Find where the given text appears and provide that cell's center as (X, Y) coordinate. 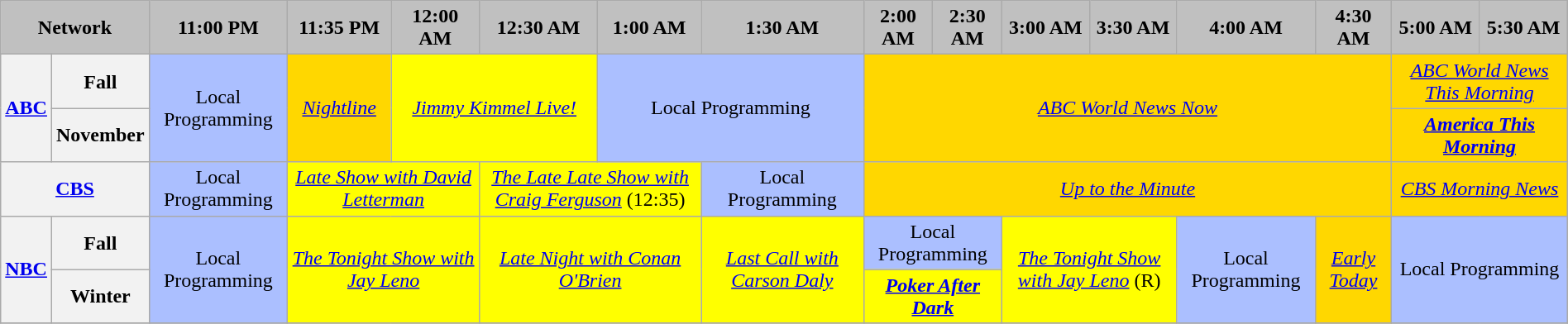
3:00 AM (1046, 28)
11:35 PM (339, 28)
Early Today (1353, 269)
Late Show with David Letterman (384, 188)
NBC (26, 269)
Nightline (339, 108)
Winter (100, 296)
2:30 AM (968, 28)
Network (74, 28)
2:00 AM (898, 28)
4:00 AM (1245, 28)
The Tonight Show with Jay Leno (R) (1090, 269)
3:30 AM (1133, 28)
The Tonight Show with Jay Leno (384, 269)
12:30 AM (539, 28)
CBS (74, 188)
Jimmy Kimmel Live! (495, 108)
12:00 AM (435, 28)
5:00 AM (1436, 28)
ABC (26, 108)
CBS Morning News (1480, 188)
1:30 AM (782, 28)
1:00 AM (650, 28)
11:00 PM (218, 28)
Last Call with Carson Daly (782, 269)
America This Morning (1480, 136)
ABC World News Now (1128, 108)
5:30 AM (1523, 28)
The Late Late Show with Craig Ferguson (12:35) (590, 188)
Late Night with Conan O'Brien (590, 269)
Up to the Minute (1128, 188)
4:30 AM (1353, 28)
ABC World News This Morning (1480, 81)
Poker After Dark (933, 296)
November (100, 136)
